From the cell containing the given text, extract its center point as (X, Y) coordinate. 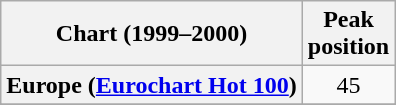
Peakposition (348, 34)
Europe (Eurochart Hot 100) (152, 85)
45 (348, 85)
Chart (1999–2000) (152, 34)
